Return [x, y] of the center of cell containing provided text 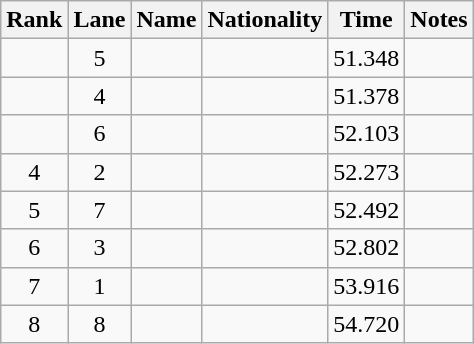
Name [166, 20]
52.103 [366, 134]
52.802 [366, 248]
Rank [34, 20]
52.273 [366, 172]
52.492 [366, 210]
1 [100, 286]
2 [100, 172]
Time [366, 20]
51.348 [366, 58]
Nationality [265, 20]
Notes [439, 20]
51.378 [366, 96]
54.720 [366, 324]
53.916 [366, 286]
3 [100, 248]
Lane [100, 20]
